Scan for the cell matching the given text and deliver its (x, y) coordinate at center. 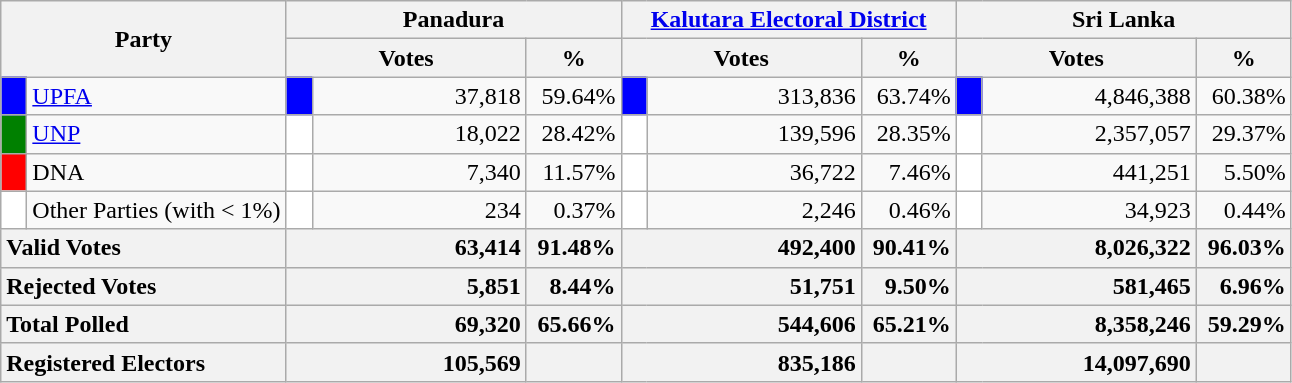
Valid Votes (144, 248)
65.21% (908, 324)
DNA (156, 172)
14,097,690 (1076, 362)
313,836 (754, 96)
63,414 (406, 248)
11.57% (574, 172)
139,596 (754, 134)
5,851 (406, 286)
Total Polled (144, 324)
Kalutara Electoral District (788, 20)
18,022 (419, 134)
Other Parties (with < 1%) (156, 210)
0.46% (908, 210)
96.03% (1244, 248)
9.50% (908, 286)
34,923 (1089, 210)
60.38% (1244, 96)
492,400 (741, 248)
Sri Lanka (1124, 20)
6.96% (1244, 286)
7.46% (908, 172)
105,569 (406, 362)
28.42% (574, 134)
2,357,057 (1089, 134)
0.44% (1244, 210)
Registered Electors (144, 362)
544,606 (741, 324)
UNP (156, 134)
51,751 (741, 286)
0.37% (574, 210)
7,340 (419, 172)
Party (144, 39)
5.50% (1244, 172)
90.41% (908, 248)
28.35% (908, 134)
8,358,246 (1076, 324)
Panadura (454, 20)
4,846,388 (1089, 96)
65.66% (574, 324)
UPFA (156, 96)
91.48% (574, 248)
59.64% (574, 96)
8,026,322 (1076, 248)
234 (419, 210)
37,818 (419, 96)
Rejected Votes (144, 286)
63.74% (908, 96)
2,246 (754, 210)
8.44% (574, 286)
69,320 (406, 324)
36,722 (754, 172)
581,465 (1076, 286)
59.29% (1244, 324)
29.37% (1244, 134)
441,251 (1089, 172)
835,186 (741, 362)
